Capture the cell that displays the provided text and extract its (X, Y) central coordinate. 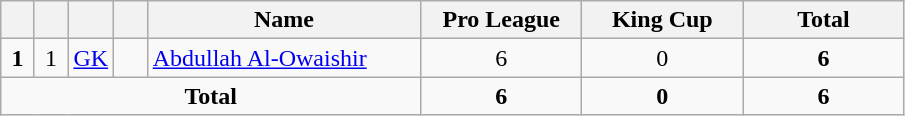
Abdullah Al-Owaishir (284, 58)
Pro League (502, 20)
Name (284, 20)
GK (91, 58)
King Cup (662, 20)
